Detect which cell encompasses the target text, then output its [x, y] center coordinate. 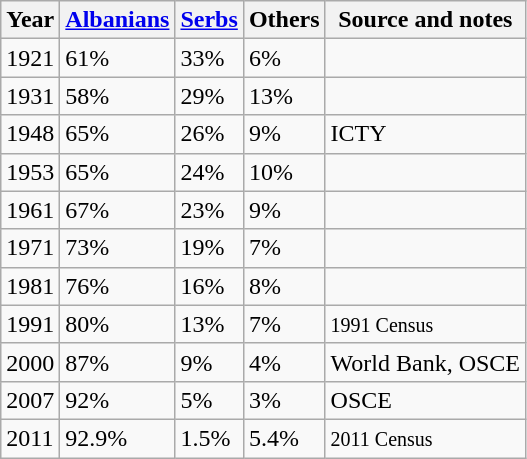
World Bank, OSCE [425, 362]
80% [118, 324]
24% [209, 172]
1948 [30, 134]
67% [118, 210]
1971 [30, 248]
1931 [30, 96]
1991 Census [425, 324]
29% [209, 96]
10% [284, 172]
Others [284, 20]
92% [118, 400]
6% [284, 58]
8% [284, 286]
2000 [30, 362]
4% [284, 362]
ICTY [425, 134]
3% [284, 400]
Source and notes [425, 20]
Albanians [118, 20]
19% [209, 248]
87% [118, 362]
Serbs [209, 20]
61% [118, 58]
1991 [30, 324]
73% [118, 248]
2011 [30, 438]
1961 [30, 210]
16% [209, 286]
2007 [30, 400]
1921 [30, 58]
58% [118, 96]
1.5% [209, 438]
23% [209, 210]
26% [209, 134]
Year [30, 20]
2011 Census [425, 438]
33% [209, 58]
1981 [30, 286]
OSCE [425, 400]
1953 [30, 172]
5.4% [284, 438]
5% [209, 400]
92.9% [118, 438]
76% [118, 286]
